Scan for the cell matching the given text and deliver its [X, Y] coordinate at center. 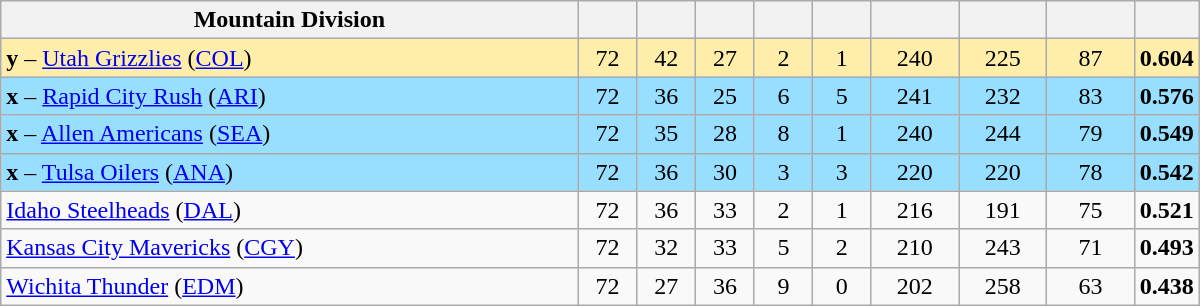
244 [1003, 134]
6 [783, 96]
0.521 [1166, 210]
42 [666, 58]
79 [1090, 134]
0.549 [1166, 134]
225 [1003, 58]
32 [666, 248]
258 [1003, 286]
28 [726, 134]
71 [1090, 248]
8 [783, 134]
x – Rapid City Rush (ARI) [290, 96]
25 [726, 96]
243 [1003, 248]
9 [783, 286]
87 [1090, 58]
x – Allen Americans (SEA) [290, 134]
78 [1090, 172]
0.542 [1166, 172]
63 [1090, 286]
216 [915, 210]
0.493 [1166, 248]
241 [915, 96]
Kansas City Mavericks (CGY) [290, 248]
35 [666, 134]
Wichita Thunder (EDM) [290, 286]
0 [842, 286]
x – Tulsa Oilers (ANA) [290, 172]
0.576 [1166, 96]
30 [726, 172]
210 [915, 248]
83 [1090, 96]
202 [915, 286]
232 [1003, 96]
191 [1003, 210]
Mountain Division [290, 20]
y – Utah Grizzlies (COL) [290, 58]
Idaho Steelheads (DAL) [290, 210]
75 [1090, 210]
0.604 [1166, 58]
0.438 [1166, 286]
